Return the [X, Y] coordinate for the center point of the cell that contains the specified text.  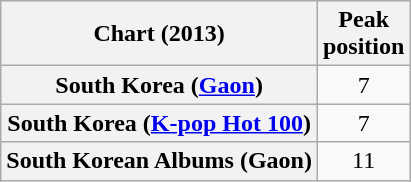
South Korea (K-pop Hot 100) [160, 123]
11 [363, 161]
South Korean Albums (Gaon) [160, 161]
Peakposition [363, 34]
Chart (2013) [160, 34]
South Korea (Gaon) [160, 85]
